Determine the (X, Y) coordinate at the center of the cell enclosing the given text.  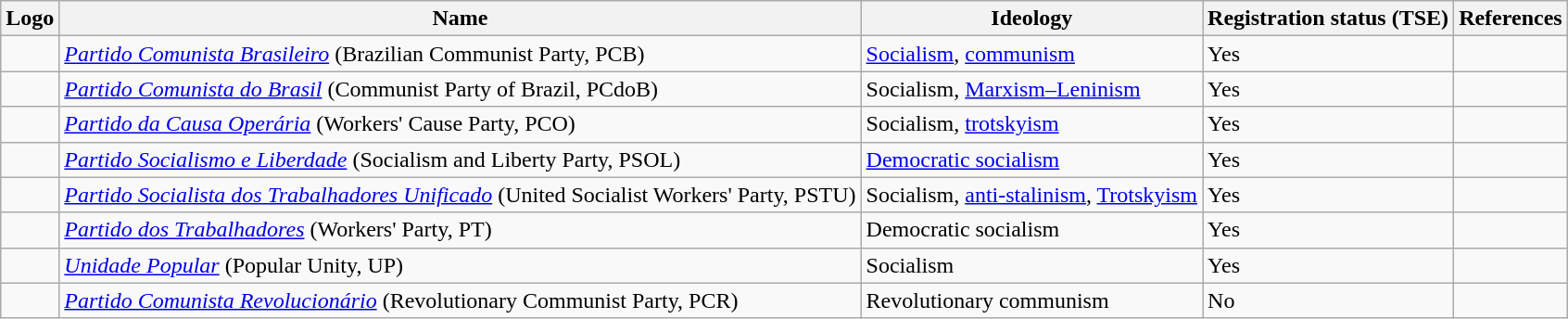
Partido da Causa Operária (Workers' Cause Party, PCO) (460, 124)
Socialism, trotskyism (1031, 124)
References (1511, 19)
Socialism, Marxism–Leninism (1031, 89)
Partido Comunista do Brasil (Communist Party of Brazil, PCdoB) (460, 89)
Unidade Popular (Popular Unity, UP) (460, 265)
Partido Comunista Brasileiro (Brazilian Communist Party, PCB) (460, 54)
Registration status (TSE) (1329, 19)
Socialism, communism (1031, 54)
Revolutionary communism (1031, 300)
Name (460, 19)
Socialism (1031, 265)
Partido Comunista Revolucionário (Revolutionary Communist Party, PCR) (460, 300)
Partido dos Trabalhadores (Workers' Party, PT) (460, 230)
Socialism, anti-stalinism, Trotskyism (1031, 195)
Partido Socialista dos Trabalhadores Unificado (United Socialist Workers' Party, PSTU) (460, 195)
Ideology (1031, 19)
Partido Socialismo e Liberdade (Socialism and Liberty Party, PSOL) (460, 159)
No (1329, 300)
Logo (30, 19)
